Find where the given text appears and provide that cell's center as [x, y] coordinate. 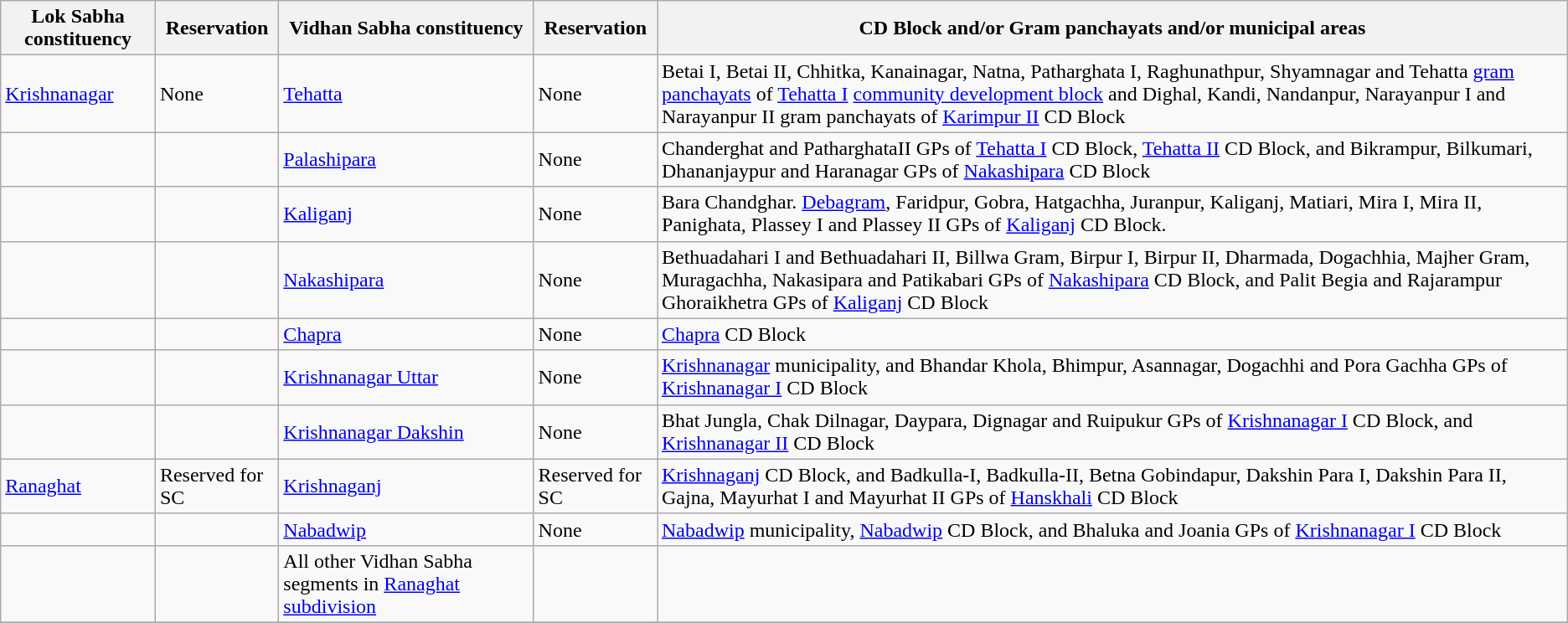
Tehatta [406, 94]
Chapra [406, 334]
Krishnanagar Uttar [406, 377]
Nabadwip [406, 529]
Nabadwip municipality, Nabadwip CD Block, and Bhaluka and Joania GPs of Krishnanagar I CD Block [1112, 529]
Krishnanagar [79, 94]
Chapra CD Block [1112, 334]
Kaliganj [406, 214]
Ranaghat [79, 486]
Nakashipara [406, 280]
CD Block and/or Gram panchayats and/or municipal areas [1112, 28]
Bhat Jungla, Chak Dilnagar, Daypara, Dignagar and Ruipukur GPs of Krishnanagar I CD Block, and Krishnanagar II CD Block [1112, 432]
Vidhan Sabha constituency [406, 28]
Lok Sabha constituency [79, 28]
Krishnanagar municipality, and Bhandar Khola, Bhimpur, Asannagar, Dogachhi and Pora Gachha GPs of Krishnanagar I CD Block [1112, 377]
Palashipara [406, 159]
Krishnanagar Dakshin [406, 432]
All other Vidhan Sabha segments in Ranaghat subdivision [406, 584]
Krishnaganj [406, 486]
